Detect which cell encompasses the target text, then output its [x, y] center coordinate. 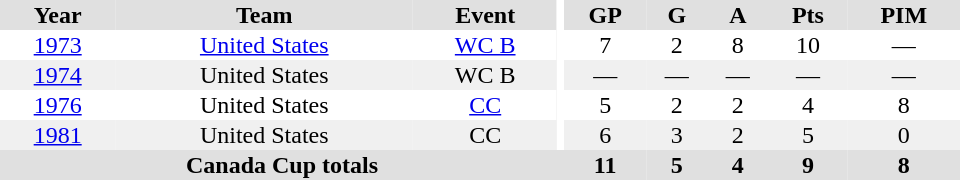
1976 [58, 105]
1981 [58, 135]
3 [676, 135]
1973 [58, 45]
Pts [808, 15]
0 [904, 135]
10 [808, 45]
Event [485, 15]
Team [264, 15]
GP [605, 15]
G [676, 15]
Year [58, 15]
PIM [904, 15]
A [738, 15]
1974 [58, 75]
11 [605, 165]
7 [605, 45]
9 [808, 165]
Canada Cup totals [282, 165]
6 [605, 135]
